Provide the [X, Y] coordinate of the cell's center where the given text is located.  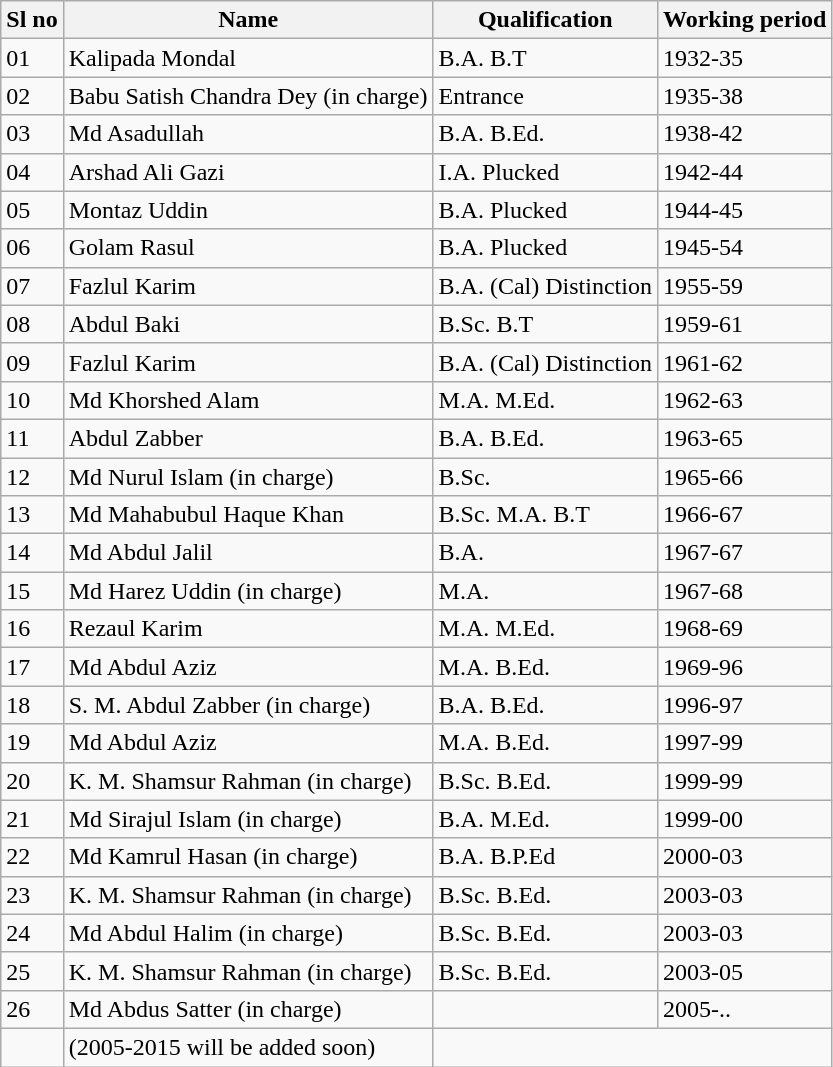
03 [32, 134]
14 [32, 553]
1966-67 [744, 515]
02 [32, 96]
B.A. B.T [545, 58]
06 [32, 248]
Sl no [32, 20]
Md Khorshed Alam [248, 400]
18 [32, 705]
B.Sc. [545, 477]
12 [32, 477]
1968-69 [744, 629]
09 [32, 362]
01 [32, 58]
15 [32, 591]
1997-99 [744, 743]
17 [32, 667]
B.Sc. M.A. B.T [545, 515]
1967-67 [744, 553]
Golam Rasul [248, 248]
B.A. M.Ed. [545, 819]
16 [32, 629]
Arshad Ali Gazi [248, 172]
1963-65 [744, 438]
I.A. Plucked [545, 172]
1945-54 [744, 248]
Md Kamrul Hasan (in charge) [248, 857]
22 [32, 857]
Md Abdul Halim (in charge) [248, 933]
11 [32, 438]
1935-38 [744, 96]
Md Abdul Jalil [248, 553]
19 [32, 743]
S. M. Abdul Zabber (in charge) [248, 705]
1938-42 [744, 134]
13 [32, 515]
Md Nurul Islam (in charge) [248, 477]
Working period [744, 20]
Abdul Baki [248, 324]
B.Sc. B.T [545, 324]
08 [32, 324]
1942-44 [744, 172]
1962-63 [744, 400]
23 [32, 895]
05 [32, 210]
Name [248, 20]
04 [32, 172]
B.A. B.P.Ed [545, 857]
1944-45 [744, 210]
Md Asadullah [248, 134]
2000-03 [744, 857]
1932-35 [744, 58]
1999-99 [744, 781]
Kalipada Mondal [248, 58]
Montaz Uddin [248, 210]
1965-66 [744, 477]
2005-.. [744, 1009]
07 [32, 286]
B.A. [545, 553]
1996-97 [744, 705]
(2005-2015 will be added soon) [248, 1047]
Md Harez Uddin (in charge) [248, 591]
26 [32, 1009]
20 [32, 781]
Qualification [545, 20]
21 [32, 819]
25 [32, 971]
M.A. [545, 591]
Abdul Zabber [248, 438]
Md Abdus Satter (in charge) [248, 1009]
1967-68 [744, 591]
Md Mahabubul Haque Khan [248, 515]
10 [32, 400]
2003-05 [744, 971]
1969-96 [744, 667]
24 [32, 933]
1999-00 [744, 819]
Rezaul Karim [248, 629]
1955-59 [744, 286]
Entrance [545, 96]
Md Sirajul Islam (in charge) [248, 819]
Babu Satish Chandra Dey (in charge) [248, 96]
1961-62 [744, 362]
1959-61 [744, 324]
